For the text-containing cell, return its midpoint in (X, Y) coordinate format. 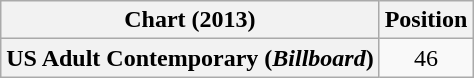
Chart (2013) (190, 20)
46 (426, 58)
US Adult Contemporary (Billboard) (190, 58)
Position (426, 20)
